Provide the [x, y] coordinate of the cell's center where the given text is located.  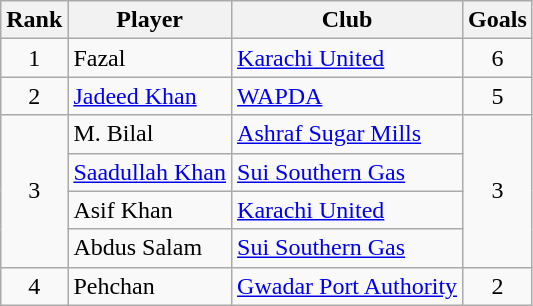
Jadeed Khan [150, 96]
Rank [34, 20]
M. Bilal [150, 134]
4 [34, 286]
6 [498, 58]
Asif Khan [150, 210]
5 [498, 96]
Abdus Salam [150, 248]
Pehchan [150, 286]
Goals [498, 20]
Club [348, 20]
Fazal [150, 58]
Saadullah Khan [150, 172]
Gwadar Port Authority [348, 286]
Ashraf Sugar Mills [348, 134]
1 [34, 58]
Player [150, 20]
WAPDA [348, 96]
